Return (x, y) of the center of cell containing provided text 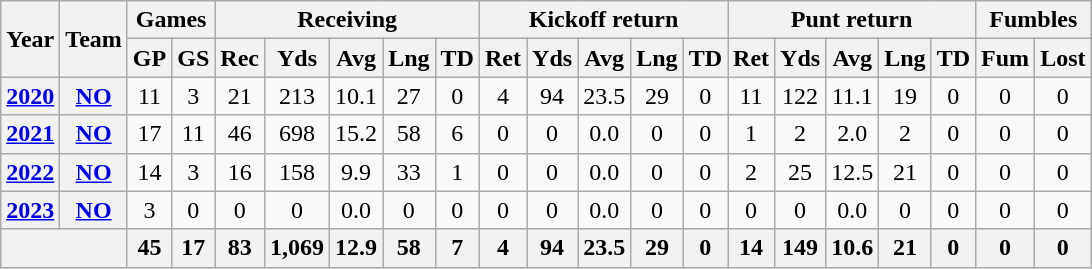
12.5 (852, 172)
2.0 (852, 134)
Fum (1006, 58)
10.6 (852, 248)
Team (94, 39)
Year (30, 39)
698 (298, 134)
45 (149, 248)
213 (298, 96)
Lost (1063, 58)
15.2 (356, 134)
2020 (30, 96)
16 (240, 172)
Fumbles (1034, 20)
10.1 (356, 96)
27 (409, 96)
83 (240, 248)
46 (240, 134)
2023 (30, 210)
Receiving (348, 20)
2022 (30, 172)
2021 (30, 134)
122 (800, 96)
Kickoff return (603, 20)
25 (800, 172)
9.9 (356, 172)
Punt return (852, 20)
33 (409, 172)
158 (298, 172)
149 (800, 248)
GP (149, 58)
1,069 (298, 248)
7 (457, 248)
11.1 (852, 96)
19 (905, 96)
Games (170, 20)
GS (194, 58)
6 (457, 134)
12.9 (356, 248)
Rec (240, 58)
